From the cell containing the given text, extract its center point as (X, Y) coordinate. 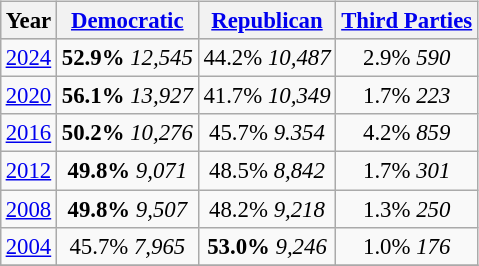
Third Parties (407, 21)
Republican (267, 21)
4.2% 859 (407, 133)
Democratic (128, 21)
2024 (28, 58)
53.0% 9,246 (267, 246)
2.9% 590 (407, 58)
45.7% 9.354 (267, 133)
2012 (28, 171)
2016 (28, 133)
1.7% 223 (407, 96)
52.9% 12,545 (128, 58)
1.7% 301 (407, 171)
Year (28, 21)
2008 (28, 209)
2004 (28, 246)
41.7% 10,349 (267, 96)
2020 (28, 96)
50.2% 10,276 (128, 133)
49.8% 9,507 (128, 209)
1.3% 250 (407, 209)
44.2% 10,487 (267, 58)
1.0% 176 (407, 246)
45.7% 7,965 (128, 246)
49.8% 9,071 (128, 171)
56.1% 13,927 (128, 96)
48.5% 8,842 (267, 171)
48.2% 9,218 (267, 209)
